Determine the [X, Y] coordinate at the center of the cell enclosing the given text.  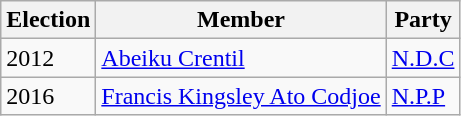
Election [48, 20]
2016 [48, 96]
N.P.P [423, 96]
N.D.C [423, 58]
Francis Kingsley Ato Codjoe [241, 96]
Member [241, 20]
Abeiku Crentil [241, 58]
2012 [48, 58]
Party [423, 20]
